Scan for the cell matching the given text and deliver its (X, Y) coordinate at center. 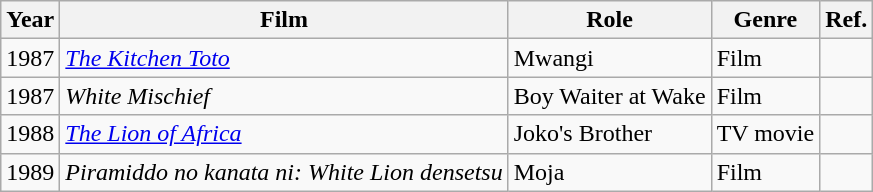
Moja (610, 172)
1989 (30, 172)
White Mischief (284, 96)
The Kitchen Toto (284, 58)
Mwangi (610, 58)
Genre (766, 20)
Ref. (846, 20)
Joko's Brother (610, 134)
Piramiddo no kanata ni: White Lion densetsu (284, 172)
Year (30, 20)
The Lion of Africa (284, 134)
1988 (30, 134)
Boy Waiter at Wake (610, 96)
Role (610, 20)
TV movie (766, 134)
